Return the (X, Y) coordinate for the center point of the cell that contains the specified text.  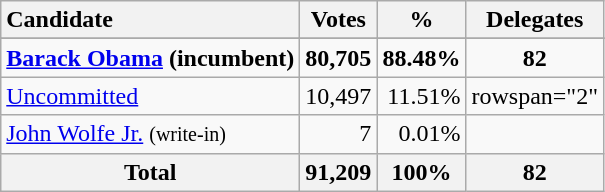
Total (150, 172)
Candidate (150, 20)
Votes (338, 20)
% (422, 20)
80,705 (338, 58)
0.01% (422, 134)
10,497 (338, 96)
88.48% (422, 58)
7 (338, 134)
Uncommitted (150, 96)
11.51% (422, 96)
John Wolfe Jr. (write-in) (150, 134)
91,209 (338, 172)
Barack Obama (incumbent) (150, 58)
100% (422, 172)
rowspan="2" (535, 96)
Delegates (535, 20)
